Provide the [x, y] coordinate of the cell's center where the given text is located.  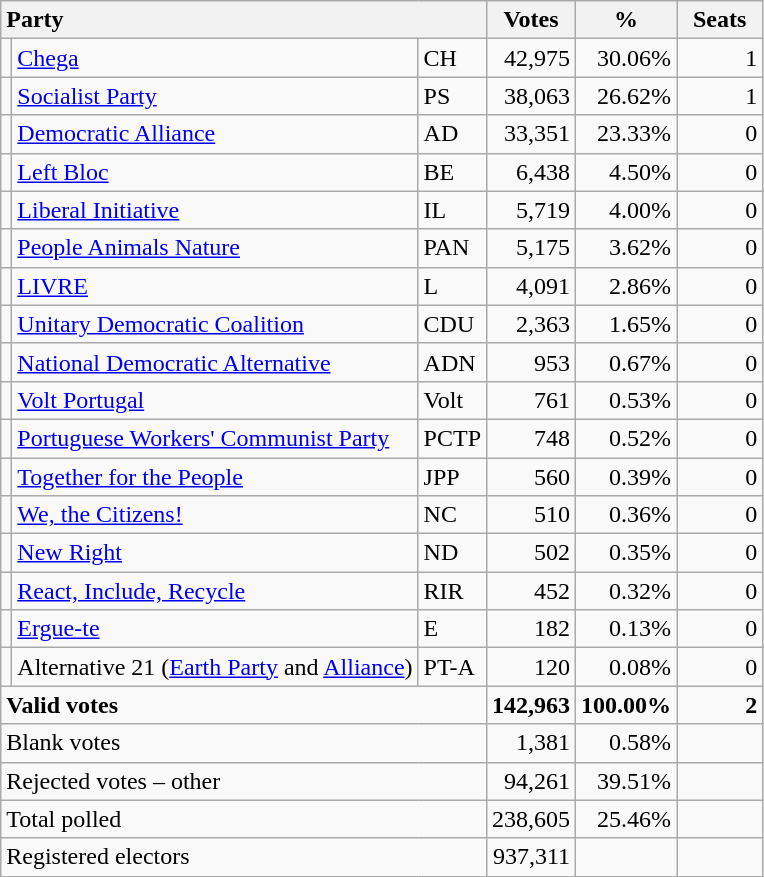
ADN [452, 362]
560 [532, 477]
38,063 [532, 96]
0.39% [626, 477]
120 [532, 667]
Left Bloc [215, 172]
0.36% [626, 515]
NC [452, 515]
748 [532, 438]
PT-A [452, 667]
5,175 [532, 248]
953 [532, 362]
Party [244, 20]
New Right [215, 553]
PAN [452, 248]
26.62% [626, 96]
100.00% [626, 705]
Votes [532, 20]
IL [452, 210]
4,091 [532, 286]
0.32% [626, 591]
People Animals Nature [215, 248]
1,381 [532, 743]
% [626, 20]
ND [452, 553]
LIVRE [215, 286]
Together for the People [215, 477]
39.51% [626, 781]
761 [532, 400]
937,311 [532, 857]
Portuguese Workers' Communist Party [215, 438]
23.33% [626, 134]
2.86% [626, 286]
RIR [452, 591]
0.08% [626, 667]
42,975 [532, 58]
Registered electors [244, 857]
30.06% [626, 58]
Chega [215, 58]
94,261 [532, 781]
25.46% [626, 819]
Seats [720, 20]
CH [452, 58]
0.58% [626, 743]
E [452, 629]
33,351 [532, 134]
182 [532, 629]
0.52% [626, 438]
Ergue-te [215, 629]
Volt [452, 400]
Valid votes [244, 705]
Alternative 21 (Earth Party and Alliance) [215, 667]
Blank votes [244, 743]
JPP [452, 477]
Socialist Party [215, 96]
0.35% [626, 553]
2,363 [532, 324]
2 [720, 705]
0.13% [626, 629]
BE [452, 172]
0.53% [626, 400]
We, the Citizens! [215, 515]
CDU [452, 324]
510 [532, 515]
142,963 [532, 705]
PCTP [452, 438]
5,719 [532, 210]
0.67% [626, 362]
Total polled [244, 819]
National Democratic Alternative [215, 362]
Democratic Alliance [215, 134]
PS [452, 96]
AD [452, 134]
React, Include, Recycle [215, 591]
L [452, 286]
4.00% [626, 210]
Volt Portugal [215, 400]
3.62% [626, 248]
1.65% [626, 324]
Rejected votes – other [244, 781]
452 [532, 591]
238,605 [532, 819]
Liberal Initiative [215, 210]
Unitary Democratic Coalition [215, 324]
4.50% [626, 172]
502 [532, 553]
6,438 [532, 172]
